Search for the cell housing the specified text and yield its (x, y) center coordinate. 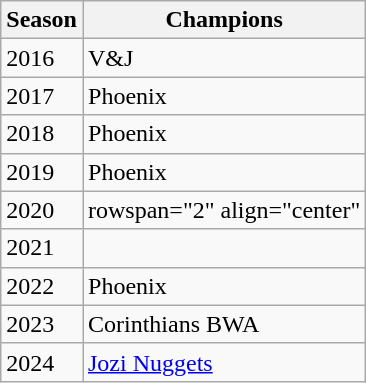
2018 (42, 134)
2019 (42, 172)
2016 (42, 58)
V&J (224, 58)
Jozi Nuggets (224, 362)
2020 (42, 210)
2023 (42, 324)
2024 (42, 362)
Corinthians BWA (224, 324)
rowspan="2" align="center" (224, 210)
2017 (42, 96)
2021 (42, 248)
Champions (224, 20)
Season (42, 20)
2022 (42, 286)
